Find where the given text appears and provide that cell's center as [x, y] coordinate. 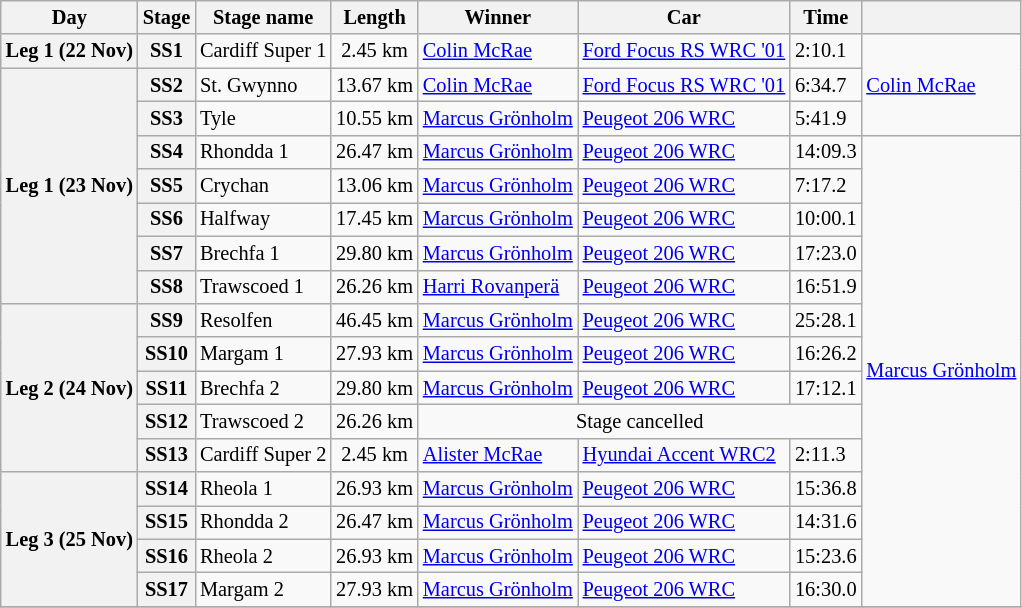
2:11.3 [826, 455]
2:10.1 [826, 51]
SS5 [166, 186]
Cardiff Super 1 [263, 51]
SS6 [166, 219]
10.55 km [374, 118]
16:30.0 [826, 589]
Trawscoed 1 [263, 287]
Tyle [263, 118]
Winner [498, 17]
Stage [166, 17]
46.45 km [374, 320]
Rhondda 1 [263, 152]
Halfway [263, 219]
Rhondda 2 [263, 522]
SS7 [166, 253]
14:09.3 [826, 152]
St. Gwynno [263, 85]
Crychan [263, 186]
17.45 km [374, 219]
Leg 1 (22 Nov) [70, 51]
25:28.1 [826, 320]
Leg 3 (25 Nov) [70, 540]
Trawscoed 2 [263, 421]
13.67 km [374, 85]
SS3 [166, 118]
SS16 [166, 556]
Resolfen [263, 320]
SS1 [166, 51]
5:41.9 [826, 118]
17:12.1 [826, 388]
13.06 km [374, 186]
17:23.0 [826, 253]
SS14 [166, 489]
6:34.7 [826, 85]
Margam 2 [263, 589]
7:17.2 [826, 186]
16:26.2 [826, 354]
Stage cancelled [640, 421]
10:00.1 [826, 219]
15:36.8 [826, 489]
Rheola 1 [263, 489]
16:51.9 [826, 287]
Brechfa 2 [263, 388]
SS12 [166, 421]
SS2 [166, 85]
SS13 [166, 455]
Leg 1 (23 Nov) [70, 186]
Rheola 2 [263, 556]
SS9 [166, 320]
SS4 [166, 152]
Margam 1 [263, 354]
SS8 [166, 287]
15:23.6 [826, 556]
SS11 [166, 388]
Length [374, 17]
Time [826, 17]
Harri Rovanperä [498, 287]
SS17 [166, 589]
Day [70, 17]
Car [684, 17]
14:31.6 [826, 522]
SS10 [166, 354]
SS15 [166, 522]
Alister McRae [498, 455]
Leg 2 (24 Nov) [70, 387]
Stage name [263, 17]
Cardiff Super 2 [263, 455]
Hyundai Accent WRC2 [684, 455]
Brechfa 1 [263, 253]
